Scan for the cell matching the given text and deliver its (x, y) coordinate at center. 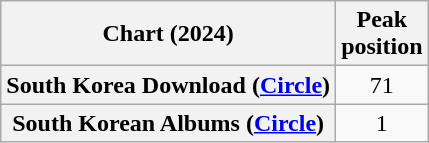
1 (382, 123)
South Korean Albums (Circle) (168, 123)
Chart (2024) (168, 34)
Peakposition (382, 34)
71 (382, 85)
South Korea Download (Circle) (168, 85)
